From the cell containing the given text, extract its center point as (x, y) coordinate. 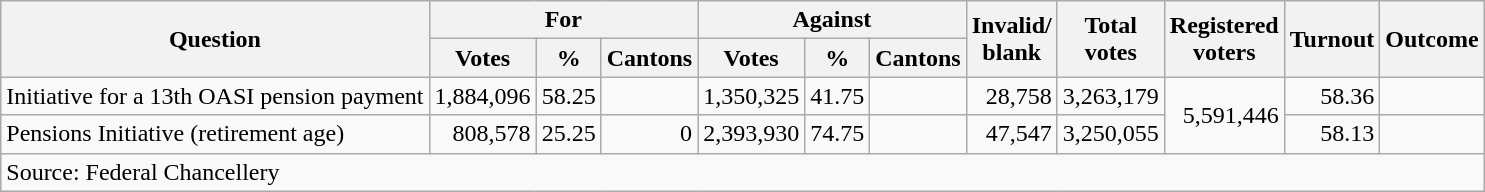
Initiative for a 13th OASI pension payment (215, 96)
Registeredvoters (1224, 39)
For (564, 20)
Turnout (1332, 39)
58.25 (568, 96)
25.25 (568, 134)
2,393,930 (752, 134)
Pensions Initiative (retirement age) (215, 134)
3,250,055 (1110, 134)
Totalvotes (1110, 39)
Invalid/blank (1012, 39)
58.36 (1332, 96)
28,758 (1012, 96)
41.75 (838, 96)
74.75 (838, 134)
808,578 (482, 134)
Outcome (1432, 39)
Against (832, 20)
1,350,325 (752, 96)
Question (215, 39)
0 (649, 134)
Source: Federal Chancellery (742, 172)
1,884,096 (482, 96)
58.13 (1332, 134)
3,263,179 (1110, 96)
5,591,446 (1224, 115)
47,547 (1012, 134)
